From the cell containing the given text, extract its center point as (x, y) coordinate. 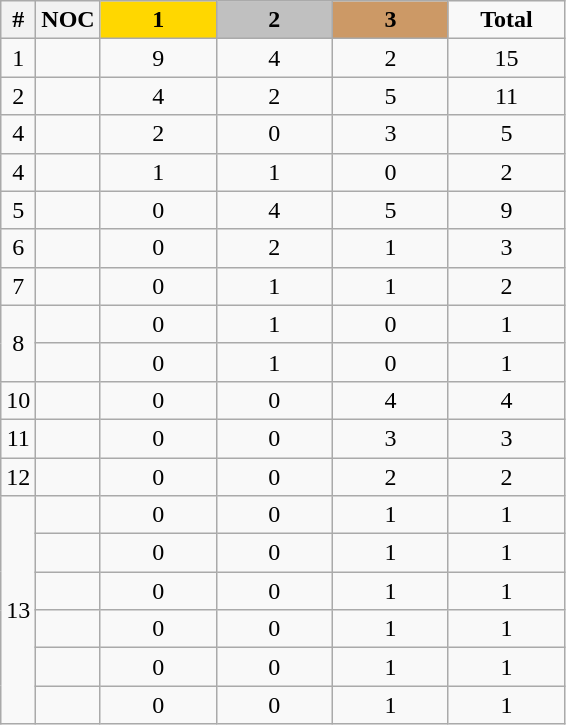
NOC (68, 20)
# (18, 20)
6 (18, 248)
13 (18, 610)
12 (18, 477)
7 (18, 286)
15 (506, 58)
Total (506, 20)
10 (18, 400)
8 (18, 343)
